Locate the cell with the specified text and output its [X, Y] center coordinate. 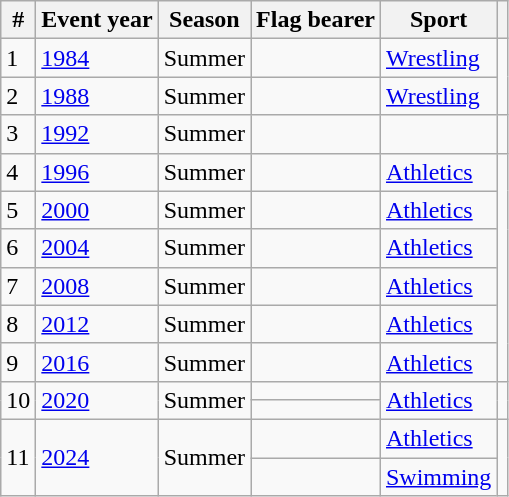
4 [18, 172]
10 [18, 400]
8 [18, 324]
Sport [438, 20]
2000 [97, 210]
1988 [97, 96]
2020 [97, 400]
6 [18, 248]
7 [18, 286]
Swimming [438, 477]
3 [18, 134]
Season [204, 20]
2008 [97, 286]
9 [18, 362]
2016 [97, 362]
Event year [97, 20]
1984 [97, 58]
2012 [97, 324]
2024 [97, 457]
11 [18, 457]
1 [18, 58]
2 [18, 96]
# [18, 20]
1992 [97, 134]
Flag bearer [316, 20]
2004 [97, 248]
1996 [97, 172]
5 [18, 210]
